Return (x, y) of the center of cell containing provided text 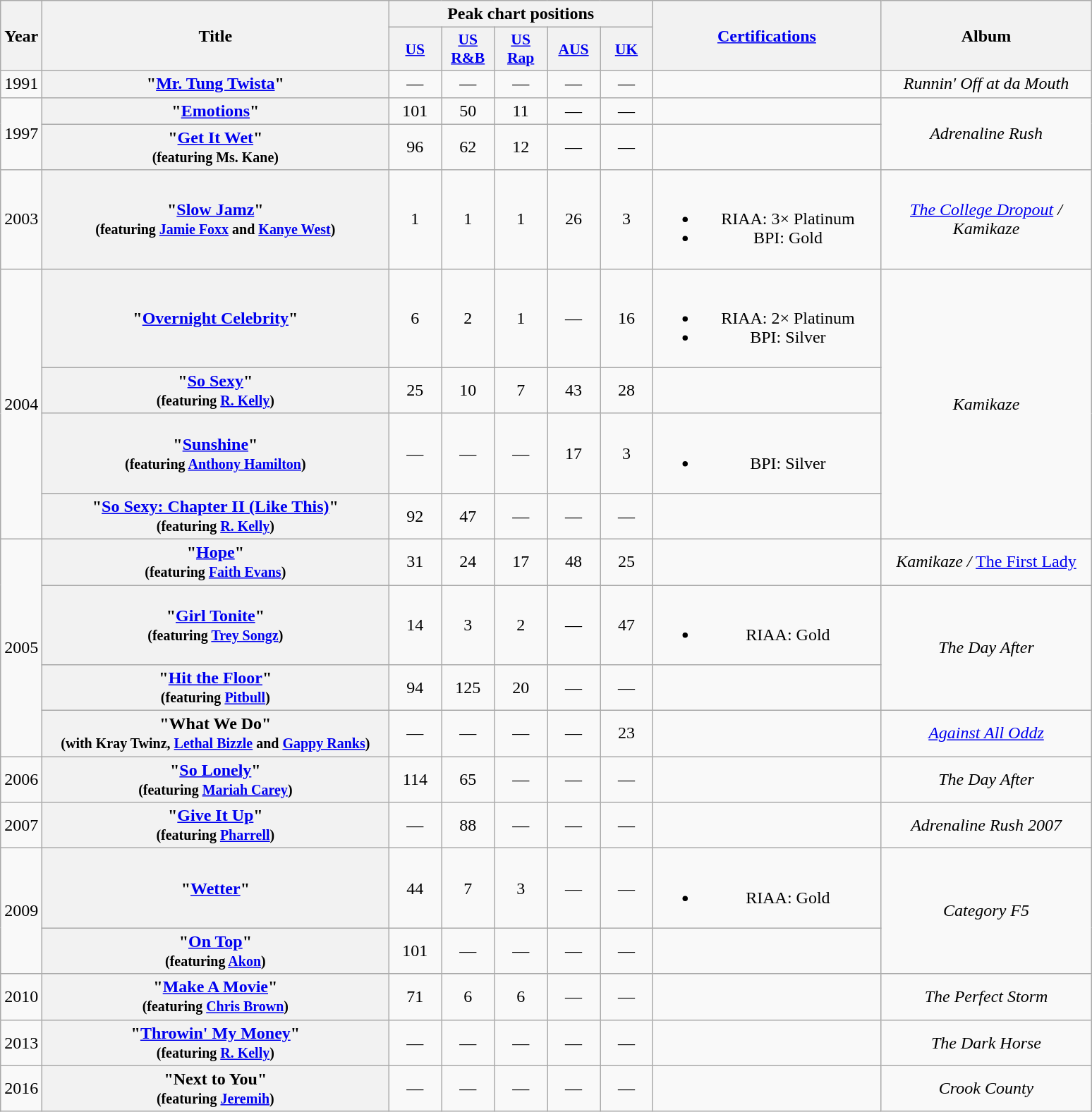
Adrenaline Rush (986, 134)
96 (415, 147)
UK (626, 49)
50 (468, 111)
23 (626, 733)
Crook County (986, 1089)
24 (468, 561)
US (415, 49)
26 (574, 219)
Against All Oddz (986, 733)
2004 (21, 403)
114 (415, 780)
2003 (21, 219)
94 (415, 688)
14 (415, 625)
1997 (21, 134)
Album (986, 35)
48 (574, 561)
"Next to You" (featuring Jeremih) (216, 1089)
31 (415, 561)
10 (468, 391)
Kamikaze (986, 403)
2007 (21, 825)
2005 (21, 647)
"What We Do" (with Kray Twinz, Lethal Bizzle and Gappy Ranks) (216, 733)
"Hit the Floor" (featuring Pitbull) (216, 688)
"So Sexy" (featuring R. Kelly) (216, 391)
62 (468, 147)
2013 (21, 1042)
Certifications (766, 35)
US R&B (468, 49)
"Throwin' My Money" (featuring R. Kelly) (216, 1042)
2009 (21, 911)
RIAA: 3× PlatinumBPI: Gold (766, 219)
"Overnight Celebrity" (216, 318)
28 (626, 391)
"Emotions" (216, 111)
71 (415, 997)
11 (521, 111)
Year (21, 35)
"Girl Tonite" (featuring Trey Songz) (216, 625)
Title (216, 35)
"On Top" (featuring Akon) (216, 951)
"Get It Wet" (featuring Ms. Kane) (216, 147)
The Dark Horse (986, 1042)
RIAA: 2× PlatinumBPI: Silver (766, 318)
"Make A Movie" (featuring Chris Brown) (216, 997)
BPI: Silver (766, 453)
"Slow Jamz" (featuring Jamie Foxx and Kanye West) (216, 219)
2016 (21, 1089)
"Wetter" (216, 888)
The Perfect Storm (986, 997)
Adrenaline Rush 2007 (986, 825)
44 (415, 888)
92 (415, 516)
Runnin' Off at da Mouth (986, 84)
"Sunshine" (featuring Anthony Hamilton) (216, 453)
Peak chart positions (521, 14)
2006 (21, 780)
16 (626, 318)
US Rap (521, 49)
43 (574, 391)
Category F5 (986, 911)
125 (468, 688)
"So Lonely" (featuring Mariah Carey) (216, 780)
20 (521, 688)
2010 (21, 997)
AUS (574, 49)
65 (468, 780)
"Mr. Tung Twista" (216, 84)
88 (468, 825)
12 (521, 147)
1991 (21, 84)
Kamikaze / The First Lady (986, 561)
"Give It Up" (featuring Pharrell) (216, 825)
"Hope" (featuring Faith Evans) (216, 561)
"So Sexy: Chapter II (Like This)" (featuring R. Kelly) (216, 516)
The College Dropout / Kamikaze (986, 219)
